Output the [X, Y] coordinate of the center of the cell containing the given text.  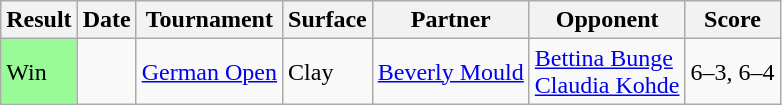
Partner [450, 20]
Score [732, 20]
Opponent [607, 20]
Win [39, 72]
German Open [209, 72]
Bettina Bunge Claudia Kohde [607, 72]
Result [39, 20]
6–3, 6–4 [732, 72]
Tournament [209, 20]
Surface [328, 20]
Date [106, 20]
Clay [328, 72]
Beverly Mould [450, 72]
